Output the [x, y] coordinate of the center of the cell containing the given text.  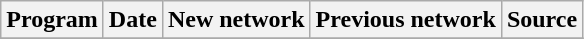
New network [236, 20]
Source [542, 20]
Previous network [406, 20]
Program [52, 20]
Date [132, 20]
